From the cell containing the given text, extract its center point as [x, y] coordinate. 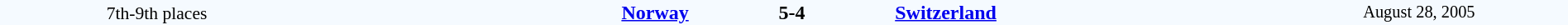
5-4 [791, 12]
August 28, 2005 [1419, 12]
Switzerland [1082, 12]
Norway [501, 12]
7th-9th places [157, 12]
